Scan for the cell matching the given text and deliver its (X, Y) coordinate at center. 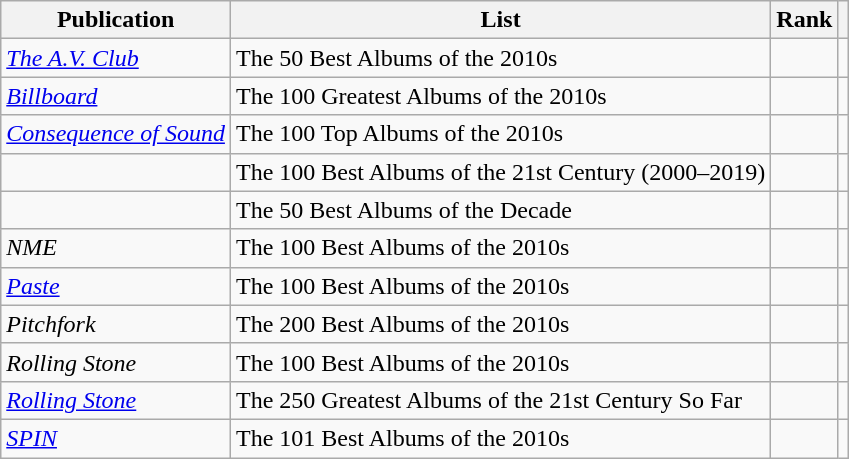
The 100 Greatest Albums of the 2010s (500, 96)
The 200 Best Albums of the 2010s (500, 324)
Paste (116, 286)
The 100 Best Albums of the 21st Century (2000–2019) (500, 172)
NME (116, 248)
Rank (804, 20)
Billboard (116, 96)
The 50 Best Albums of the Decade (500, 210)
The 250 Greatest Albums of the 21st Century So Far (500, 400)
List (500, 20)
The 100 Top Albums of the 2010s (500, 134)
Pitchfork (116, 324)
Consequence of Sound (116, 134)
The A.V. Club (116, 58)
The 101 Best Albums of the 2010s (500, 438)
The 50 Best Albums of the 2010s (500, 58)
Publication (116, 20)
SPIN (116, 438)
